Extract the [x, y] coordinate from the center of the cell holding the provided text.  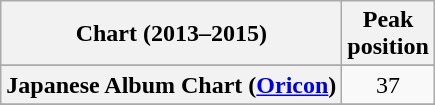
37 [388, 85]
Peakposition [388, 34]
Chart (2013–2015) [172, 34]
Japanese Album Chart (Oricon) [172, 85]
